Return the (x, y) coordinate for the center point of the cell that contains the specified text.  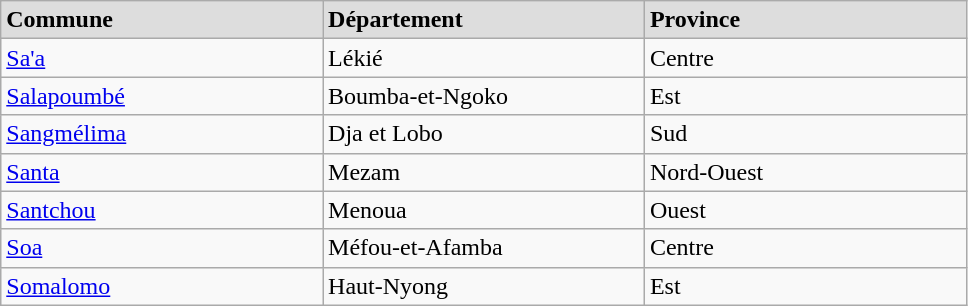
Commune (162, 20)
Nord-Ouest (805, 172)
Mezam (484, 172)
Haut-Nyong (484, 286)
Menoua (484, 210)
Sa'a (162, 58)
Salapoumbé (162, 96)
Somalomo (162, 286)
Sud (805, 134)
Boumba-et-Ngoko (484, 96)
Santchou (162, 210)
Département (484, 20)
Lékié (484, 58)
Santa (162, 172)
Dja et Lobo (484, 134)
Ouest (805, 210)
Sangmélima (162, 134)
Province (805, 20)
Méfou-et-Afamba (484, 248)
Soa (162, 248)
